Return (X, Y) of the center of cell containing provided text 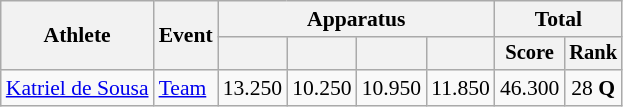
Apparatus (356, 19)
Katriel de Sousa (78, 88)
13.250 (252, 88)
46.300 (530, 88)
Event (186, 36)
Score (530, 54)
Athlete (78, 36)
Rank (593, 54)
10.950 (392, 88)
11.850 (460, 88)
10.250 (322, 88)
Total (558, 19)
28 Q (593, 88)
Team (186, 88)
